Return the (x, y) coordinate for the center point of the cell that contains the specified text.  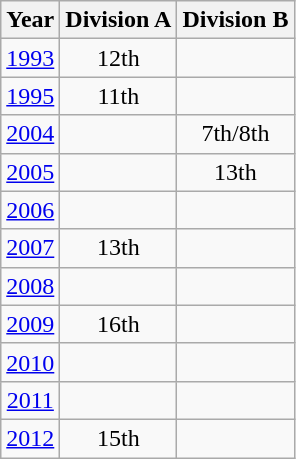
2008 (30, 286)
2006 (30, 210)
1993 (30, 58)
1995 (30, 96)
Division B (236, 20)
11th (118, 96)
2011 (30, 400)
2005 (30, 172)
Division A (118, 20)
Year (30, 20)
2009 (30, 324)
16th (118, 324)
7th/8th (236, 134)
2010 (30, 362)
15th (118, 438)
2004 (30, 134)
2007 (30, 248)
2012 (30, 438)
12th (118, 58)
